Return the [x, y] coordinate for the center point of the cell that contains the specified text.  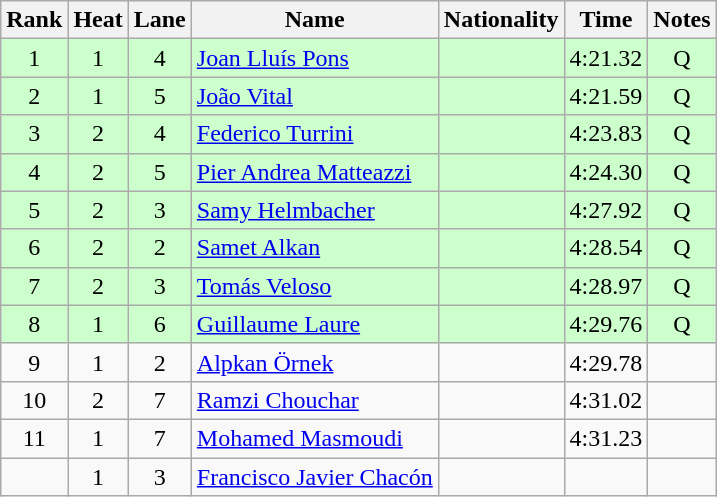
Name [314, 20]
4:31.23 [606, 438]
Samet Alkan [314, 248]
Notes [682, 20]
Federico Turrini [314, 134]
João Vital [314, 96]
Guillaume Laure [314, 324]
4:21.32 [606, 58]
Time [606, 20]
Samy Helmbacher [314, 210]
Heat [98, 20]
Francisco Javier Chacón [314, 477]
4:27.92 [606, 210]
Lane [160, 20]
4:21.59 [606, 96]
Ramzi Chouchar [314, 400]
Tomás Veloso [314, 286]
4:31.02 [606, 400]
Alpkan Örnek [314, 362]
Pier Andrea Matteazzi [314, 172]
Rank [34, 20]
8 [34, 324]
4:24.30 [606, 172]
11 [34, 438]
9 [34, 362]
4:29.76 [606, 324]
10 [34, 400]
Mohamed Masmoudi [314, 438]
4:23.83 [606, 134]
4:28.97 [606, 286]
Joan Lluís Pons [314, 58]
4:29.78 [606, 362]
Nationality [501, 20]
4:28.54 [606, 248]
